Extract the (x, y) coordinate from the center of the cell holding the provided text.  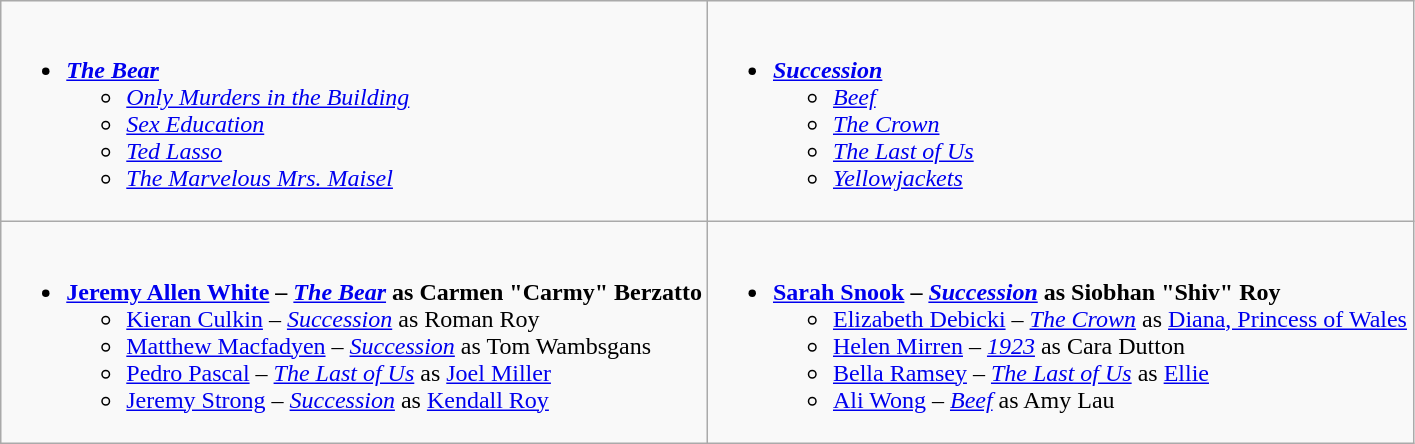
The BearOnly Murders in the BuildingSex EducationTed LassoThe Marvelous Mrs. Maisel (354, 112)
SuccessionBeefThe CrownThe Last of UsYellowjackets (1060, 112)
